Find where the given text appears and provide that cell's center as [X, Y] coordinate. 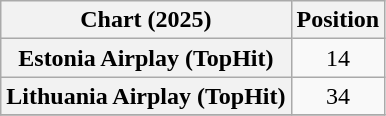
Estonia Airplay (TopHit) [146, 58]
Position [338, 20]
34 [338, 96]
Chart (2025) [146, 20]
14 [338, 58]
Lithuania Airplay (TopHit) [146, 96]
